Identify which cell holds the provided text, then report its [x, y] central coordinate. 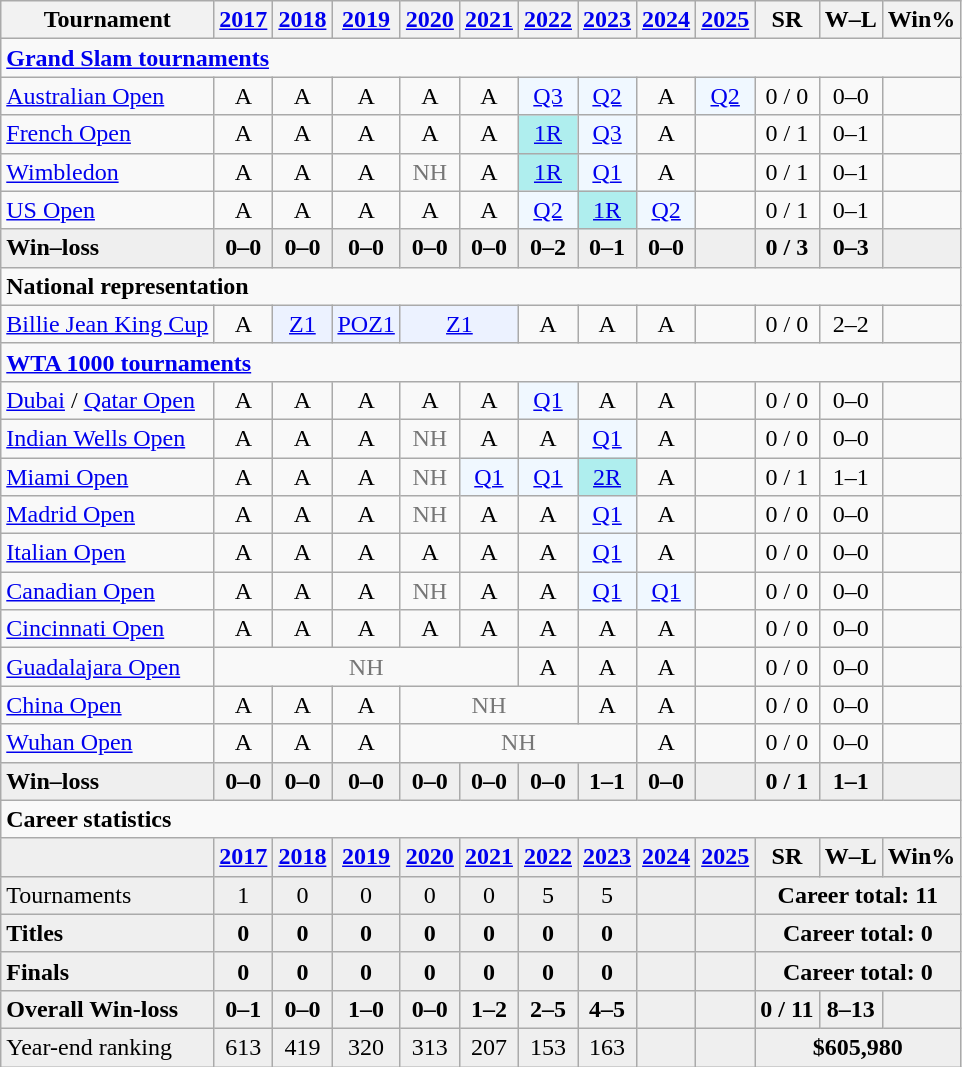
320 [366, 1047]
Guadalajara Open [108, 667]
Career statistics [481, 819]
4–5 [608, 1009]
National representation [481, 286]
Career total: 11 [858, 895]
Dubai / Qatar Open [108, 400]
153 [548, 1047]
0 / 11 [787, 1009]
0–3 [850, 248]
613 [244, 1047]
419 [302, 1047]
Indian Wells Open [108, 438]
French Open [108, 134]
163 [608, 1047]
313 [430, 1047]
$605,980 [858, 1047]
Titles [108, 933]
Australian Open [108, 96]
2–2 [850, 324]
POZ1 [366, 324]
Madrid Open [108, 515]
8–13 [850, 1009]
0 / 3 [787, 248]
0–2 [548, 248]
Canadian Open [108, 591]
1 [244, 895]
Miami Open [108, 477]
Overall Win-loss [108, 1009]
2R [608, 477]
Billie Jean King Cup [108, 324]
1–2 [488, 1009]
Wuhan Open [108, 743]
2–5 [548, 1009]
Tournament [108, 20]
Grand Slam tournaments [481, 58]
207 [488, 1047]
Italian Open [108, 553]
1–0 [366, 1009]
Wimbledon [108, 172]
WTA 1000 tournaments [481, 362]
US Open [108, 210]
Year-end ranking [108, 1047]
Cincinnati Open [108, 629]
Tournaments [108, 895]
China Open [108, 705]
Finals [108, 971]
